Provide the [X, Y] coordinate of the cell's center where the given text is located.  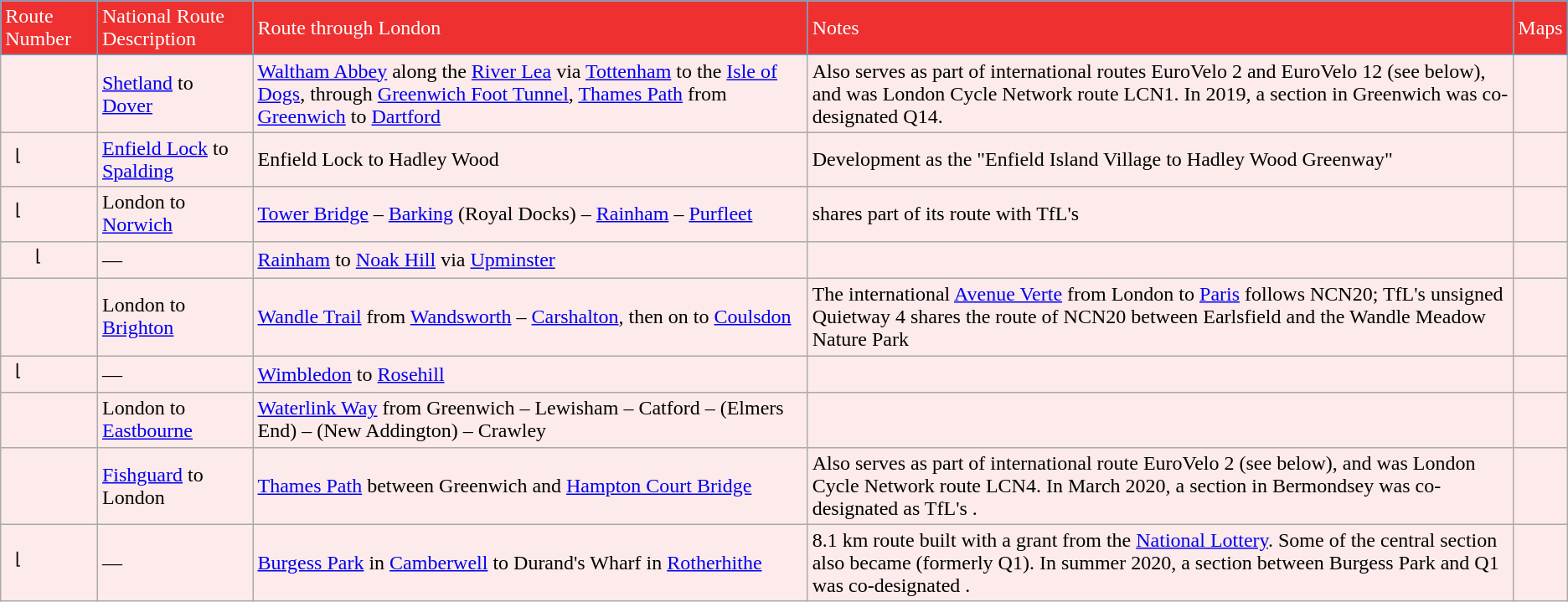
Notes [1161, 28]
Thames Path between Greenwich and Hampton Court Bridge [530, 486]
Waltham Abbey along the River Lea via Tottenham to the Isle of Dogs, through Greenwich Foot Tunnel, Thames Path from Greenwich to Dartford [530, 94]
London to Norwich [174, 214]
shares part of its route with TfL's [1161, 214]
Enfield Lock to Spalding [174, 159]
Wimbledon to Rosehill [530, 375]
Enfield Lock to Hadley Wood [530, 159]
Fishguard to London [174, 486]
London to Brighton [174, 317]
Wandle Trail from Wandsworth – Carshalton, then on to Coulsdon [530, 317]
Shetland to Dover [174, 94]
Maps [1540, 28]
Rainham to Noak Hill via Upminster [530, 260]
Development as the "Enfield Island Village to Hadley Wood Greenway" [1161, 159]
London to Eastbourne [174, 420]
Burgess Park in Camberwell to Durand's Wharf in Rotherhithe [530, 563]
Route through London [530, 28]
National Route Description [174, 28]
Tower Bridge – Barking (Royal Docks) – Rainham – Purfleet [530, 214]
Waterlink Way from Greenwich – Lewisham – Catford – (Elmers End) – (New Addington) – Crawley [530, 420]
Route Number [49, 28]
